Extract the (X, Y) coordinate from the center of the cell holding the provided text.  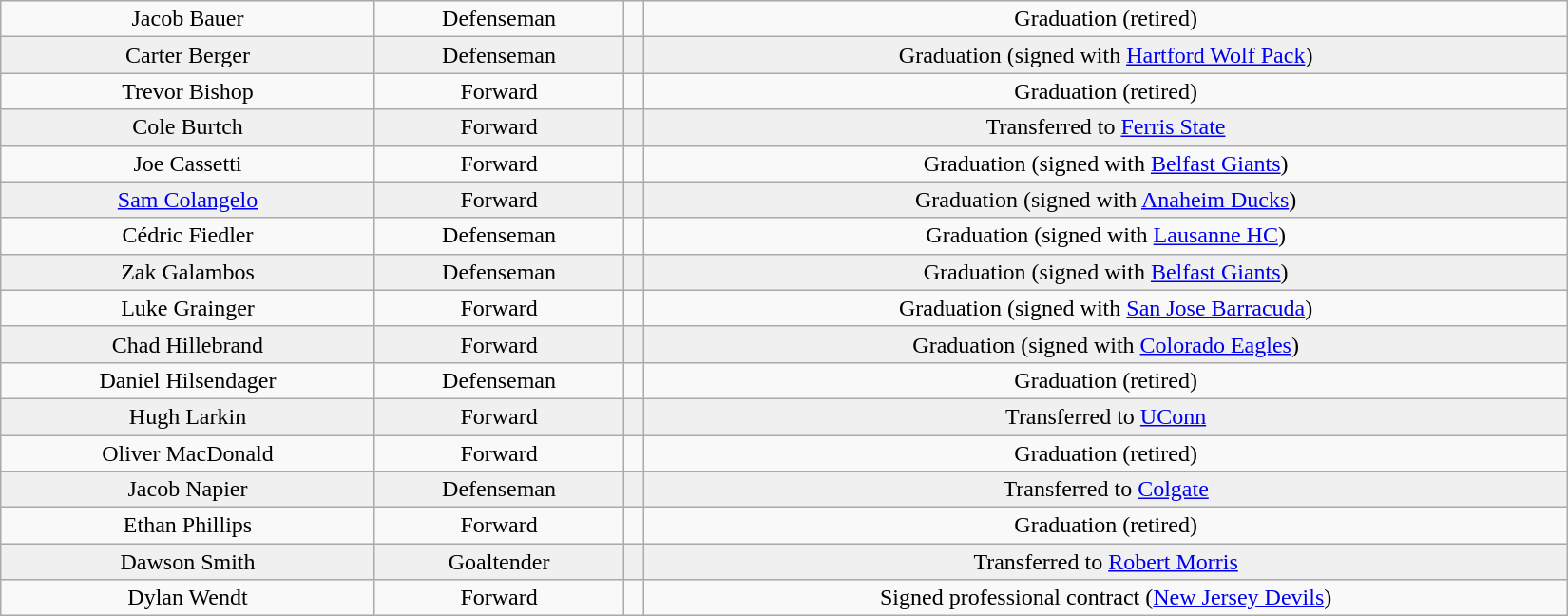
Sam Colangelo (188, 200)
Graduation (signed with Hartford Wolf Pack) (1106, 55)
Carter Berger (188, 55)
Graduation (signed with Anaheim Ducks) (1106, 200)
Zak Galambos (188, 272)
Jacob Bauer (188, 19)
Goaltender (499, 562)
Cédric Fiedler (188, 236)
Cole Burtch (188, 127)
Jacob Napier (188, 490)
Transferred to Colgate (1106, 490)
Dawson Smith (188, 562)
Hugh Larkin (188, 416)
Graduation (signed with Lausanne HC) (1106, 236)
Luke Grainger (188, 308)
Daniel Hilsendager (188, 380)
Graduation (signed with Colorado Eagles) (1106, 344)
Transferred to Ferris State (1106, 127)
Transferred to UConn (1106, 416)
Joe Cassetti (188, 164)
Ethan Phillips (188, 526)
Trevor Bishop (188, 91)
Transferred to Robert Morris (1106, 562)
Dylan Wendt (188, 598)
Chad Hillebrand (188, 344)
Oliver MacDonald (188, 453)
Graduation (signed with San Jose Barracuda) (1106, 308)
Signed professional contract (New Jersey Devils) (1106, 598)
